For the text-containing cell, return its midpoint in [X, Y] coordinate format. 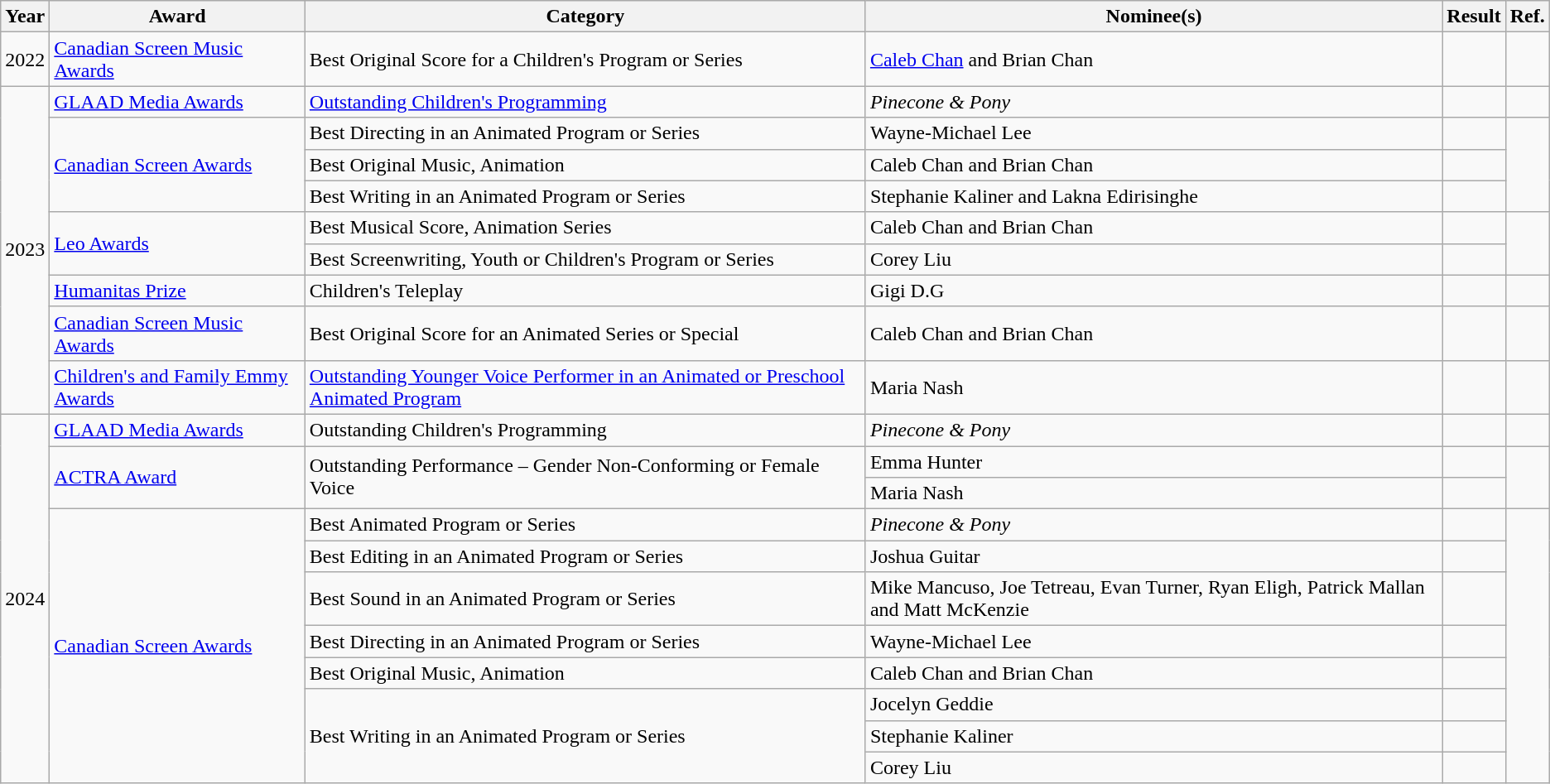
2024 [25, 599]
Category [585, 17]
Leo Awards [177, 243]
Nominee(s) [1153, 17]
Stephanie Kaliner [1153, 736]
ACTRA Award [177, 477]
Best Sound in an Animated Program or Series [585, 599]
Emma Hunter [1153, 461]
Gigi D.G [1153, 291]
Mike Mancuso, Joe Tetreau, Evan Turner, Ryan Eligh, Patrick Mallan and Matt McKenzie [1153, 599]
Outstanding Younger Voice Performer in an Animated or Preschool Animated Program [585, 387]
Best Original Score for an Animated Series or Special [585, 333]
Year [25, 17]
2023 [25, 250]
Children's and Family Emmy Awards [177, 387]
Ref. [1527, 17]
Outstanding Performance – Gender Non-Conforming or Female Voice [585, 477]
Award [177, 17]
2022 [25, 60]
Best Animated Program or Series [585, 525]
Best Screenwriting, Youth or Children's Program or Series [585, 259]
Joshua Guitar [1153, 556]
Humanitas Prize [177, 291]
Stephanie Kaliner and Lakna Edirisinghe [1153, 196]
Children's Teleplay [585, 291]
Best Musical Score, Animation Series [585, 228]
Best Original Score for a Children's Program or Series [585, 60]
Jocelyn Geddie [1153, 705]
Best Editing in an Animated Program or Series [585, 556]
Result [1474, 17]
